Search for the cell housing the specified text and yield its [X, Y] center coordinate. 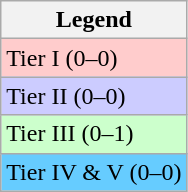
Tier II (0–0) [94, 96]
Tier IV & V (0–0) [94, 172]
Legend [94, 20]
Tier III (0–1) [94, 134]
Tier I (0–0) [94, 58]
